Output the [x, y] coordinate of the center of the cell containing the given text.  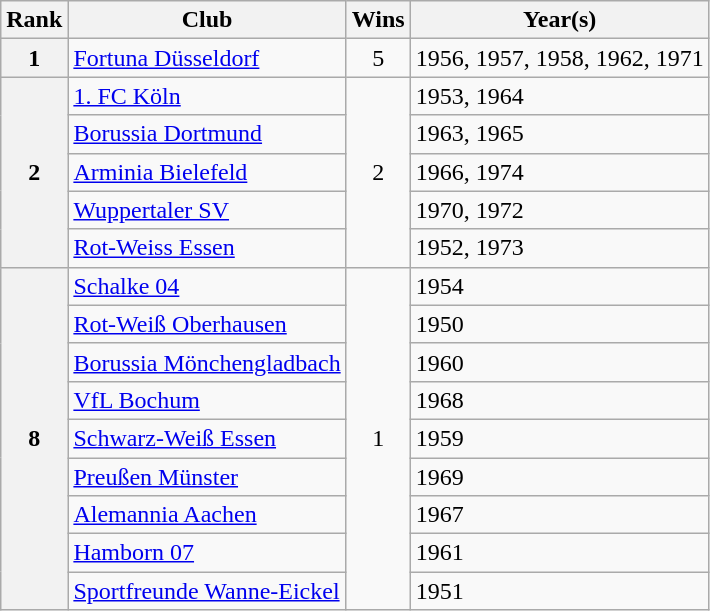
1. FC Köln [207, 96]
1966, 1974 [560, 172]
Fortuna Düsseldorf [207, 58]
Schalke 04 [207, 286]
Sportfreunde Wanne-Eickel [207, 591]
Rot-Weiss Essen [207, 248]
1953, 1964 [560, 96]
Hamborn 07 [207, 553]
Borussia Mönchengladbach [207, 362]
Rot-Weiß Oberhausen [207, 324]
Alemannia Aachen [207, 515]
1963, 1965 [560, 134]
Wins [378, 20]
1960 [560, 362]
Wuppertaler SV [207, 210]
1969 [560, 477]
1970, 1972 [560, 210]
1959 [560, 438]
Arminia Bielefeld [207, 172]
Borussia Dortmund [207, 134]
1967 [560, 515]
Rank [34, 20]
Preußen Münster [207, 477]
Year(s) [560, 20]
Club [207, 20]
1961 [560, 553]
Schwarz-Weiß Essen [207, 438]
1952, 1973 [560, 248]
8 [34, 438]
1968 [560, 400]
1951 [560, 591]
1954 [560, 286]
1950 [560, 324]
VfL Bochum [207, 400]
1956, 1957, 1958, 1962, 1971 [560, 58]
5 [378, 58]
